Detect which cell encompasses the target text, then output its [x, y] center coordinate. 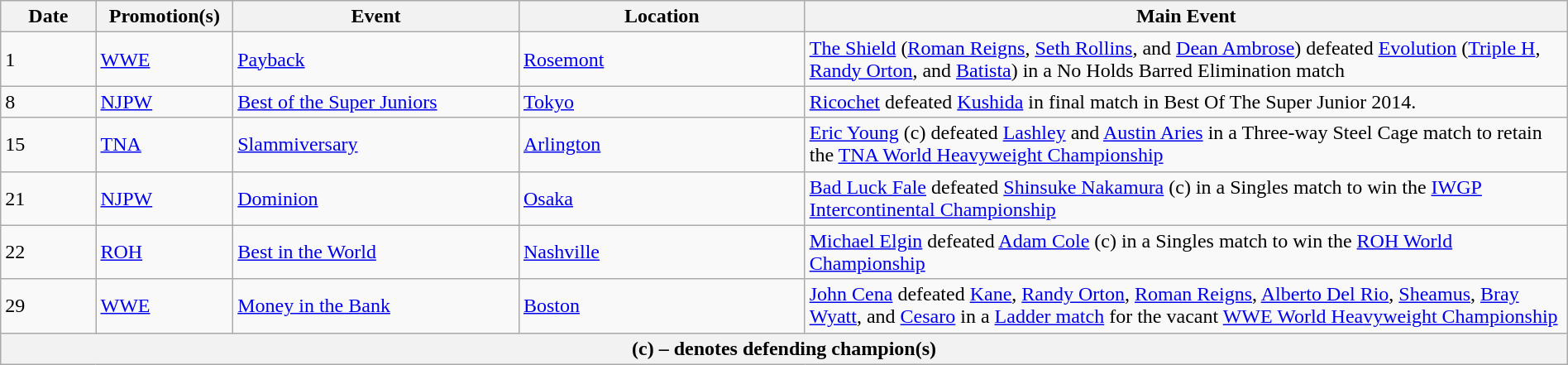
Money in the Bank [376, 306]
21 [48, 199]
Osaka [662, 199]
(c) – denotes defending champion(s) [784, 348]
Dominion [376, 199]
Best of the Super Juniors [376, 102]
ROH [165, 252]
Boston [662, 306]
22 [48, 252]
Eric Young (c) defeated Lashley and Austin Aries in a Three-way Steel Cage match to retain the TNA World Heavyweight Championship [1186, 144]
1 [48, 60]
Location [662, 17]
29 [48, 306]
TNA [165, 144]
Promotion(s) [165, 17]
Bad Luck Fale defeated Shinsuke Nakamura (c) in a Singles match to win the IWGP Intercontinental Championship [1186, 199]
Date [48, 17]
Best in the World [376, 252]
8 [48, 102]
Payback [376, 60]
Ricochet defeated Kushida in final match in Best Of The Super Junior 2014. [1186, 102]
15 [48, 144]
Rosemont [662, 60]
Tokyo [662, 102]
Michael Elgin defeated Adam Cole (c) in a Singles match to win the ROH World Championship [1186, 252]
Arlington [662, 144]
Event [376, 17]
Nashville [662, 252]
Slammiversary [376, 144]
Main Event [1186, 17]
